Return [x, y] of the center of cell containing provided text 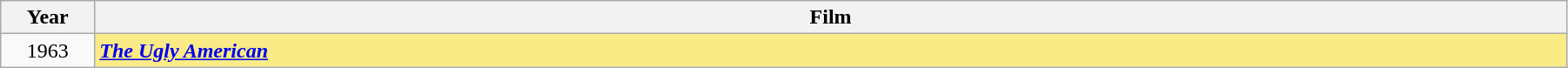
The Ugly American [831, 51]
Film [831, 17]
1963 [48, 51]
Year [48, 17]
